Provide the [X, Y] coordinate of the cell's center where the given text is located.  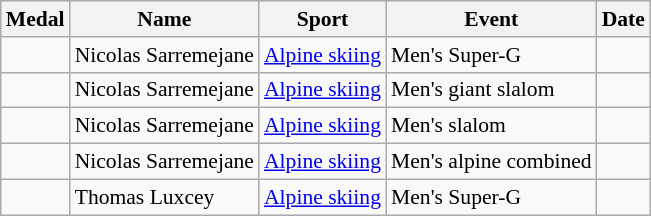
Date [624, 19]
Men's slalom [492, 126]
Event [492, 19]
Men's alpine combined [492, 162]
Name [164, 19]
Medal [36, 19]
Sport [322, 19]
Thomas Luxcey [164, 197]
Men's giant slalom [492, 90]
